Determine the (x, y) coordinate at the center of the cell enclosing the given text.  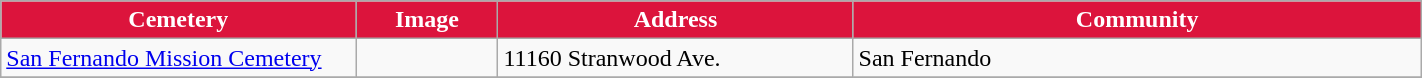
Community (1137, 20)
Address (676, 20)
San Fernando (1137, 58)
11160 Stranwood Ave. (676, 58)
San Fernando Mission Cemetery (178, 58)
Image (427, 20)
Cemetery (178, 20)
